Locate the cell with the specified text and output its [x, y] center coordinate. 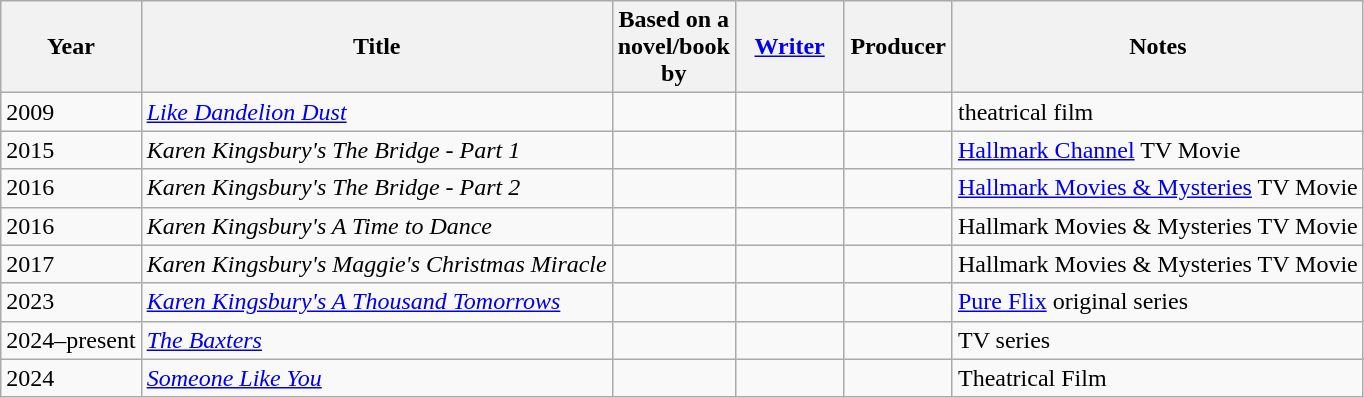
2023 [71, 302]
Someone Like You [376, 378]
Theatrical Film [1158, 378]
2024–present [71, 340]
Karen Kingsbury's The Bridge - Part 2 [376, 188]
Year [71, 47]
Based on a novel/book by [674, 47]
2024 [71, 378]
Pure Flix original series [1158, 302]
2009 [71, 112]
Karen Kingsbury's A Thousand Tomorrows [376, 302]
Like Dandelion Dust [376, 112]
theatrical film [1158, 112]
Karen Kingsbury's A Time to Dance [376, 226]
TV series [1158, 340]
The Baxters [376, 340]
2015 [71, 150]
Hallmark Channel TV Movie [1158, 150]
Karen Kingsbury's Maggie's Christmas Miracle [376, 264]
Notes [1158, 47]
2017 [71, 264]
Karen Kingsbury's The Bridge - Part 1 [376, 150]
Title [376, 47]
Writer [790, 47]
Producer [898, 47]
